For the text-containing cell, return its midpoint in (X, Y) coordinate format. 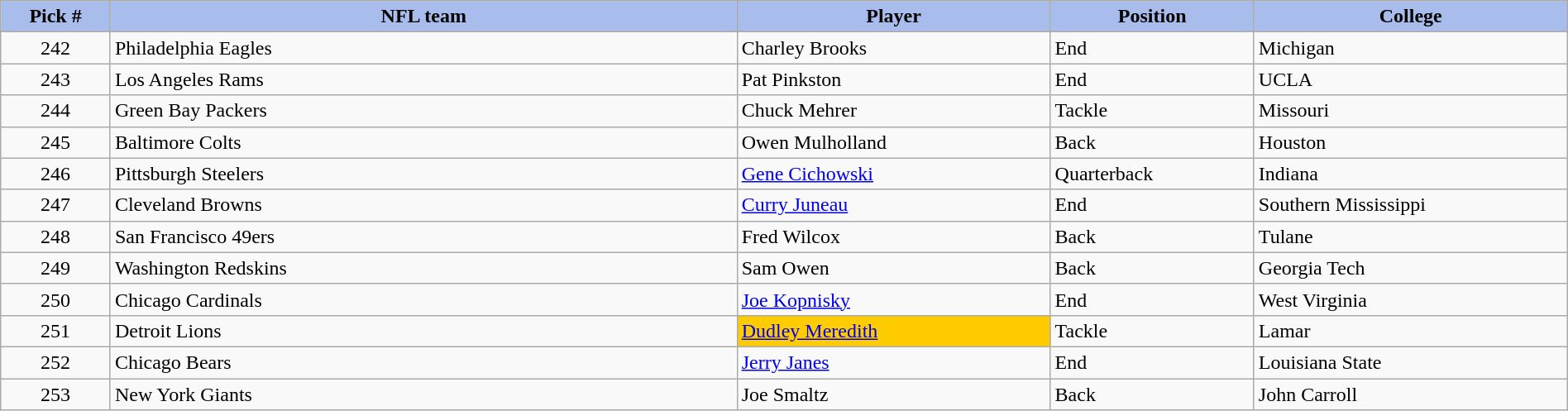
Houston (1411, 142)
Philadelphia Eagles (423, 48)
Chicago Bears (423, 362)
Curry Juneau (893, 205)
253 (56, 394)
Los Angeles Rams (423, 79)
Gene Cichowski (893, 174)
Pat Pinkston (893, 79)
Tulane (1411, 237)
Indiana (1411, 174)
Owen Mulholland (893, 142)
Player (893, 17)
UCLA (1411, 79)
Missouri (1411, 111)
247 (56, 205)
252 (56, 362)
Green Bay Packers (423, 111)
West Virginia (1411, 299)
251 (56, 331)
Sam Owen (893, 268)
248 (56, 237)
244 (56, 111)
Chuck Mehrer (893, 111)
242 (56, 48)
246 (56, 174)
Southern Mississippi (1411, 205)
Georgia Tech (1411, 268)
Lamar (1411, 331)
New York Giants (423, 394)
Washington Redskins (423, 268)
Quarterback (1152, 174)
Dudley Meredith (893, 331)
Baltimore Colts (423, 142)
Pick # (56, 17)
Cleveland Browns (423, 205)
John Carroll (1411, 394)
250 (56, 299)
NFL team (423, 17)
245 (56, 142)
Joe Kopnisky (893, 299)
Charley Brooks (893, 48)
243 (56, 79)
Fred Wilcox (893, 237)
College (1411, 17)
Michigan (1411, 48)
Chicago Cardinals (423, 299)
Louisiana State (1411, 362)
Position (1152, 17)
Pittsburgh Steelers (423, 174)
249 (56, 268)
Detroit Lions (423, 331)
Joe Smaltz (893, 394)
Jerry Janes (893, 362)
San Francisco 49ers (423, 237)
